Extract the (x, y) coordinate from the center of the cell holding the provided text.  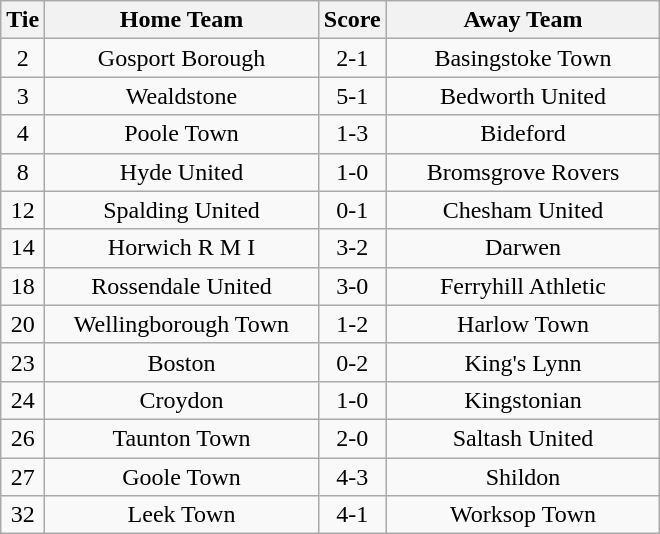
20 (23, 324)
12 (23, 210)
Chesham United (523, 210)
Leek Town (182, 515)
1-2 (352, 324)
Kingstonian (523, 400)
18 (23, 286)
2-0 (352, 438)
32 (23, 515)
3-0 (352, 286)
Hyde United (182, 172)
5-1 (352, 96)
Bedworth United (523, 96)
Boston (182, 362)
Gosport Borough (182, 58)
Poole Town (182, 134)
Croydon (182, 400)
0-1 (352, 210)
Saltash United (523, 438)
4-3 (352, 477)
Wealdstone (182, 96)
Away Team (523, 20)
Darwen (523, 248)
Spalding United (182, 210)
Bideford (523, 134)
0-2 (352, 362)
Shildon (523, 477)
2-1 (352, 58)
Ferryhill Athletic (523, 286)
1-3 (352, 134)
14 (23, 248)
Wellingborough Town (182, 324)
26 (23, 438)
4 (23, 134)
Tie (23, 20)
King's Lynn (523, 362)
27 (23, 477)
Rossendale United (182, 286)
3-2 (352, 248)
Worksop Town (523, 515)
Harlow Town (523, 324)
4-1 (352, 515)
23 (23, 362)
Basingstoke Town (523, 58)
Bromsgrove Rovers (523, 172)
3 (23, 96)
Score (352, 20)
Taunton Town (182, 438)
Horwich R M I (182, 248)
Goole Town (182, 477)
2 (23, 58)
24 (23, 400)
8 (23, 172)
Home Team (182, 20)
